From the cell containing the given text, extract its center point as (X, Y) coordinate. 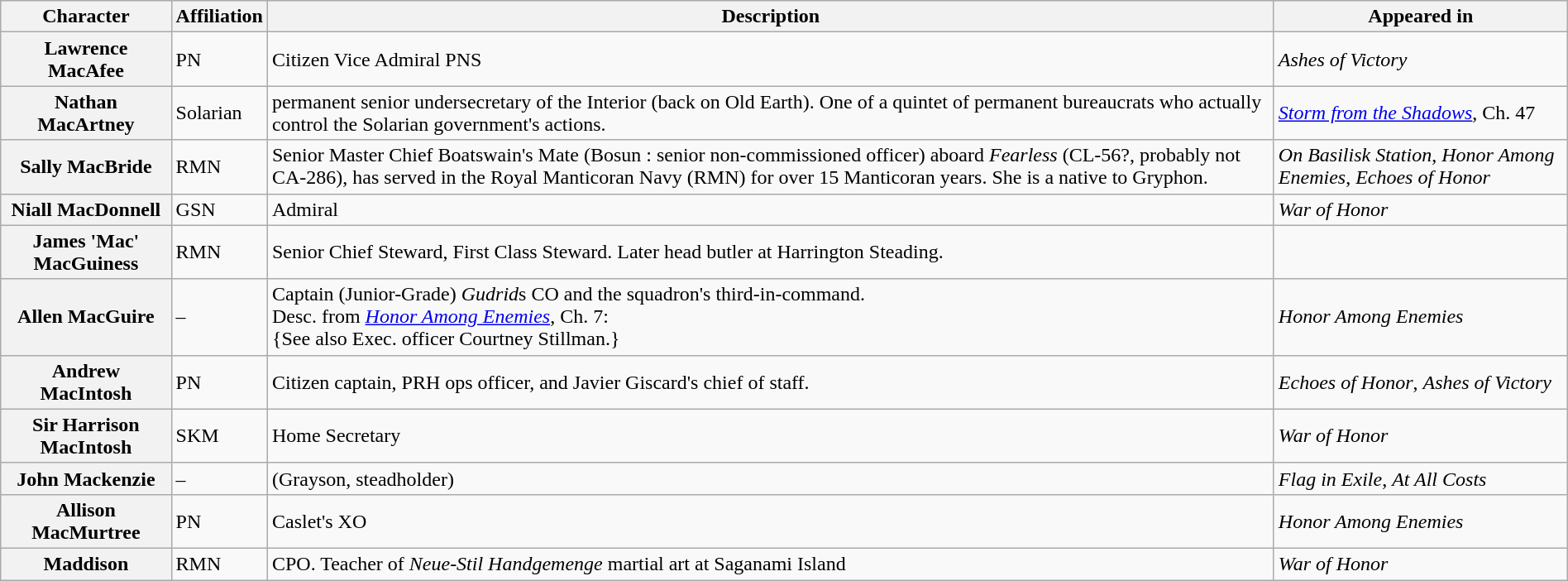
Solarian (219, 113)
Allen MacGuire (86, 317)
CPO. Teacher of Neue-Stil Handgemenge martial art at Saganami Island (771, 564)
SKM (219, 435)
Character (86, 17)
Storm from the Shadows, Ch. 47 (1421, 113)
Citizen Vice Admiral PNS (771, 60)
Echoes of Honor, Ashes of Victory (1421, 382)
Citizen captain, PRH ops officer, and Javier Giscard's chief of staff. (771, 382)
Allison MacMurtree (86, 521)
GSN (219, 209)
John Mackenzie (86, 478)
Admiral (771, 209)
Nathan MacArtney (86, 113)
On Basilisk Station, Honor Among Enemies, Echoes of Honor (1421, 167)
Affiliation (219, 17)
Appeared in (1421, 17)
Home Secretary (771, 435)
Sir Harrison MacIntosh (86, 435)
Flag in Exile, At All Costs (1421, 478)
Niall MacDonnell (86, 209)
Ashes of Victory (1421, 60)
Description (771, 17)
Sally MacBride (86, 167)
Senior Chief Steward, First Class Steward. Later head butler at Harrington Steading. (771, 252)
Caslet's XO (771, 521)
James 'Mac' MacGuiness (86, 252)
Andrew MacIntosh (86, 382)
(Grayson, steadholder) (771, 478)
Lawrence MacAfee (86, 60)
Maddison (86, 564)
